Detect which cell encompasses the target text, then output its [X, Y] center coordinate. 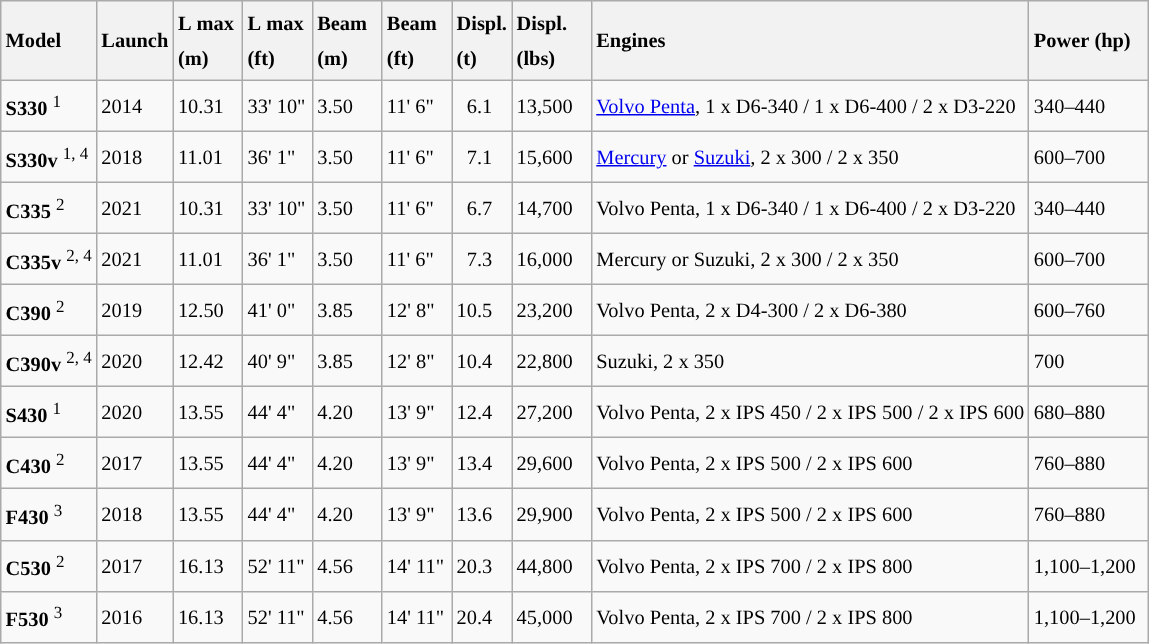
15,600 [552, 156]
29,900 [552, 514]
C430 2 [49, 462]
12.50 [208, 310]
13.4 [482, 462]
L max (m) [208, 40]
700 [1089, 360]
Beam (ft) [417, 40]
20.4 [482, 616]
41' 0" [278, 310]
12.42 [208, 360]
7.1 [482, 156]
S330v 1, 4 [49, 156]
6.7 [482, 208]
S430 1 [49, 412]
600–760 [1089, 310]
680–880 [1089, 412]
10.4 [482, 360]
L max (ft) [278, 40]
F430 3 [49, 514]
44,800 [552, 566]
Volvo Penta, 2 x IPS 450 / 2 x IPS 500 / 2 x IPS 600 [810, 412]
22,800 [552, 360]
16,000 [552, 258]
Suzuki, 2 x 350 [810, 360]
23,200 [552, 310]
2016 [136, 616]
6.1 [482, 104]
Engines [810, 40]
Beam (m) [347, 40]
Volvo Penta, 2 x D4-300 / 2 x D6-380 [810, 310]
12.4 [482, 412]
13.6 [482, 514]
2014 [136, 104]
29,600 [552, 462]
7.3 [482, 258]
C335 2 [49, 208]
40' 9" [278, 360]
F530 3 [49, 616]
S330 1 [49, 104]
C530 2 [49, 566]
Model [49, 40]
Displ.(t) [482, 40]
2019 [136, 310]
C335v 2, 4 [49, 258]
14,700 [552, 208]
Power (hp) [1089, 40]
13,500 [552, 104]
C390 2 [49, 310]
10.5 [482, 310]
27,200 [552, 412]
Launch [136, 40]
20.3 [482, 566]
C390v 2, 4 [49, 360]
Displ. (lbs) [552, 40]
45,000 [552, 616]
